Extract the (X, Y) coordinate from the center of the cell holding the provided text.  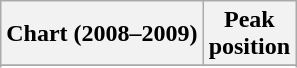
Chart (2008–2009) (102, 34)
Peakposition (249, 34)
